Search for the cell housing the specified text and yield its [X, Y] center coordinate. 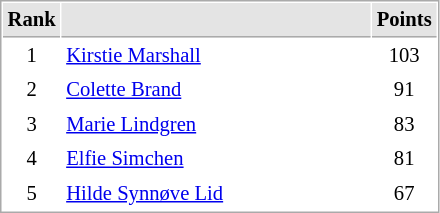
2 [32, 90]
Hilde Synnøve Lid [216, 194]
103 [404, 56]
83 [404, 124]
Colette Brand [216, 90]
91 [404, 90]
Points [404, 20]
3 [32, 124]
Rank [32, 20]
Elfie Simchen [216, 158]
Kirstie Marshall [216, 56]
1 [32, 56]
67 [404, 194]
5 [32, 194]
4 [32, 158]
Marie Lindgren [216, 124]
81 [404, 158]
